For the text-containing cell, return its midpoint in [X, Y] coordinate format. 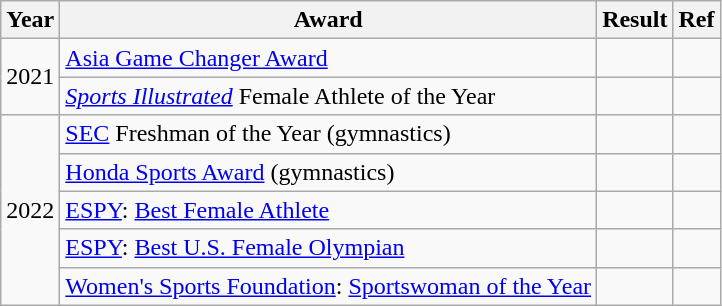
ESPY: Best U.S. Female Olympian [328, 248]
ESPY: Best Female Athlete [328, 210]
Result [635, 20]
2021 [30, 77]
Ref [696, 20]
2022 [30, 210]
Asia Game Changer Award [328, 58]
Women's Sports Foundation: Sportswoman of the Year [328, 286]
Honda Sports Award (gymnastics) [328, 172]
Year [30, 20]
Award [328, 20]
SEC Freshman of the Year (gymnastics) [328, 134]
Sports Illustrated Female Athlete of the Year [328, 96]
